Detect which cell encompasses the target text, then output its [X, Y] center coordinate. 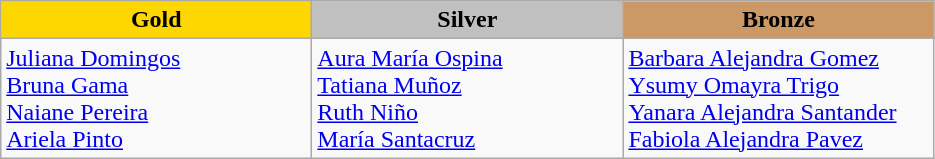
Silver [468, 20]
Aura María OspinaTatiana MuñozRuth NiñoMaría Santacruz [468, 98]
Bronze [778, 20]
Barbara Alejandra GomezYsumy Omayra TrigoYanara Alejandra SantanderFabiola Alejandra Pavez [778, 98]
Juliana DomingosBruna GamaNaiane PereiraAriela Pinto [156, 98]
Gold [156, 20]
